Locate the cell with the specified text and output its (x, y) center coordinate. 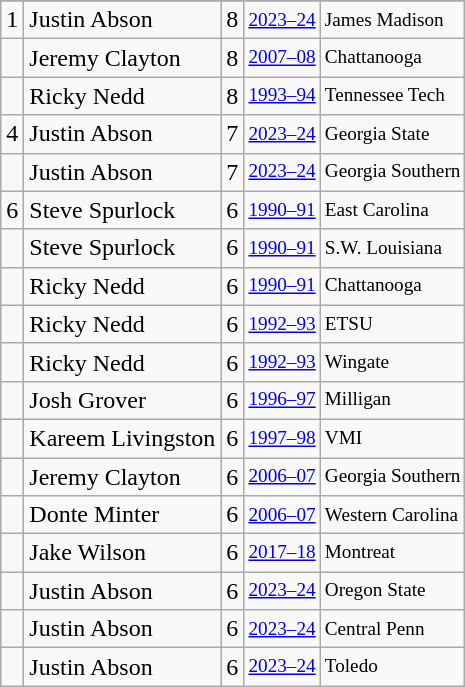
Donte Minter (122, 515)
S.W. Louisiana (392, 248)
Kareem Livingston (122, 438)
Wingate (392, 362)
4 (12, 134)
ETSU (392, 324)
Georgia State (392, 134)
1993–94 (282, 96)
Tennessee Tech (392, 96)
Oregon State (392, 591)
Toledo (392, 667)
Montreat (392, 553)
Western Carolina (392, 515)
East Carolina (392, 210)
1996–97 (282, 400)
1997–98 (282, 438)
2007–08 (282, 58)
Milligan (392, 400)
Jake Wilson (122, 553)
Josh Grover (122, 400)
VMI (392, 438)
2017–18 (282, 553)
James Madison (392, 20)
1 (12, 20)
Central Penn (392, 629)
